Search for the cell housing the specified text and yield its [x, y] center coordinate. 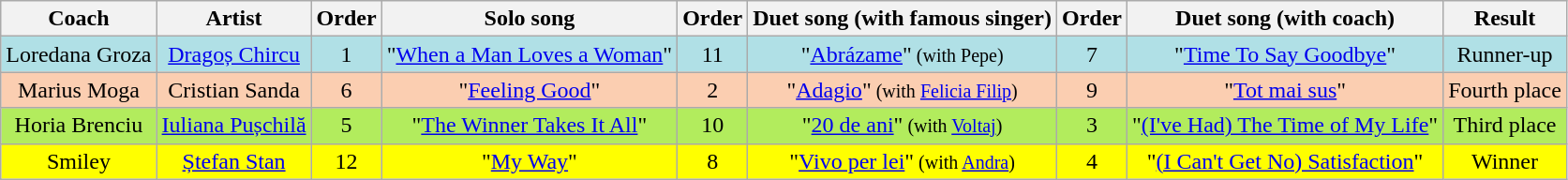
10 [712, 126]
Smiley [79, 161]
Ștefan Stan [234, 161]
Coach [79, 19]
5 [347, 126]
8 [712, 161]
Loredana Groza [79, 54]
"The Winner Takes It All" [530, 126]
Result [1505, 19]
1 [347, 54]
2 [712, 90]
4 [1091, 161]
"When a Man Loves a Woman" [530, 54]
"20 de ani" (with Voltaj) [903, 126]
"My Way" [530, 161]
11 [712, 54]
Duet song (with coach) [1286, 19]
"(I've Had) The Time of My Life" [1286, 126]
3 [1091, 126]
"Vivo per lei" (with Andra) [903, 161]
"Adagio" (with Felicia Filip) [903, 90]
Duet song (with famous singer) [903, 19]
Winner [1505, 161]
12 [347, 161]
Runner-up [1505, 54]
Artist [234, 19]
Third place [1505, 126]
Horia Brenciu [79, 126]
6 [347, 90]
9 [1091, 90]
Iuliana Pușchilă [234, 126]
"Feeling Good" [530, 90]
7 [1091, 54]
"(I Can't Get No) Satisfaction" [1286, 161]
Dragoș Chircu [234, 54]
Cristian Sanda [234, 90]
Fourth place [1505, 90]
"Tot mai sus" [1286, 90]
Solo song [530, 19]
"Time To Say Goodbye" [1286, 54]
Marius Moga [79, 90]
"Abrázame" (with Pepe) [903, 54]
